Extract the [x, y] coordinate from the center of the cell holding the provided text.  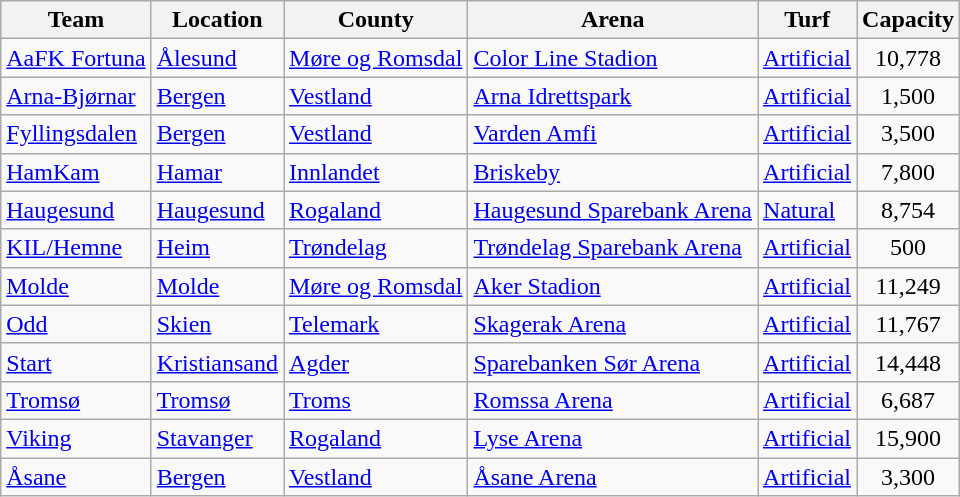
KIL/Hemne [76, 248]
Viking [76, 438]
Trøndelag Sparebank Arena [613, 248]
Arna Idrettspark [613, 96]
11,767 [908, 324]
Location [217, 20]
Ålesund [217, 58]
Heim [217, 248]
Color Line Stadion [613, 58]
Arna-Bjørnar [76, 96]
15,900 [908, 438]
Varden Amfi [613, 134]
500 [908, 248]
Innlandet [376, 172]
Sparebanken Sør Arena [613, 362]
Briskeby [613, 172]
Capacity [908, 20]
Start [76, 362]
County [376, 20]
Hamar [217, 172]
Haugesund Sparebank Arena [613, 210]
Åsane Arena [613, 477]
6,687 [908, 400]
Natural [808, 210]
Odd [76, 324]
Turf [808, 20]
Åsane [76, 477]
Skagerak Arena [613, 324]
Trøndelag [376, 248]
Agder [376, 362]
Team [76, 20]
Skien [217, 324]
8,754 [908, 210]
Lyse Arena [613, 438]
14,448 [908, 362]
3,300 [908, 477]
Stavanger [217, 438]
11,249 [908, 286]
Telemark [376, 324]
AaFK Fortuna [76, 58]
Romssa Arena [613, 400]
Troms [376, 400]
3,500 [908, 134]
HamKam [76, 172]
Aker Stadion [613, 286]
7,800 [908, 172]
Kristiansand [217, 362]
1,500 [908, 96]
Fyllingsdalen [76, 134]
10,778 [908, 58]
Arena [613, 20]
